Locate the cell with the specified text and output its (x, y) center coordinate. 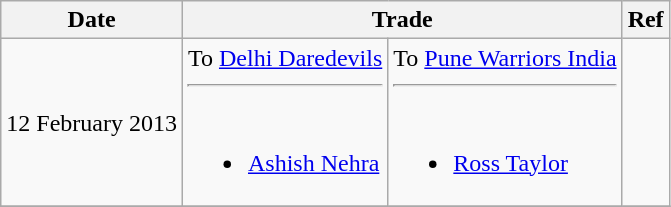
To Pune Warriors India Ross Taylor (505, 122)
12 February 2013 (92, 122)
Trade (402, 20)
Date (92, 20)
To Delhi Daredevils Ashish Nehra (284, 122)
Ref (646, 20)
